Search for the cell housing the specified text and yield its (x, y) center coordinate. 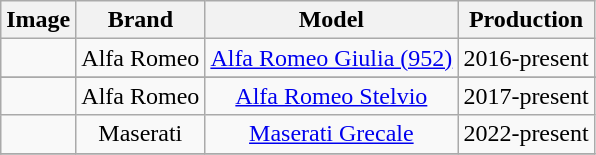
Maserati Grecale (332, 134)
2016-present (526, 58)
Model (332, 20)
Production (526, 20)
2022-present (526, 134)
Alfa Romeo Stelvio (332, 96)
2017-present (526, 96)
Maserati (140, 134)
Image (38, 20)
Alfa Romeo Giulia (952) (332, 58)
Brand (140, 20)
